Return [x, y] of the center of cell containing provided text 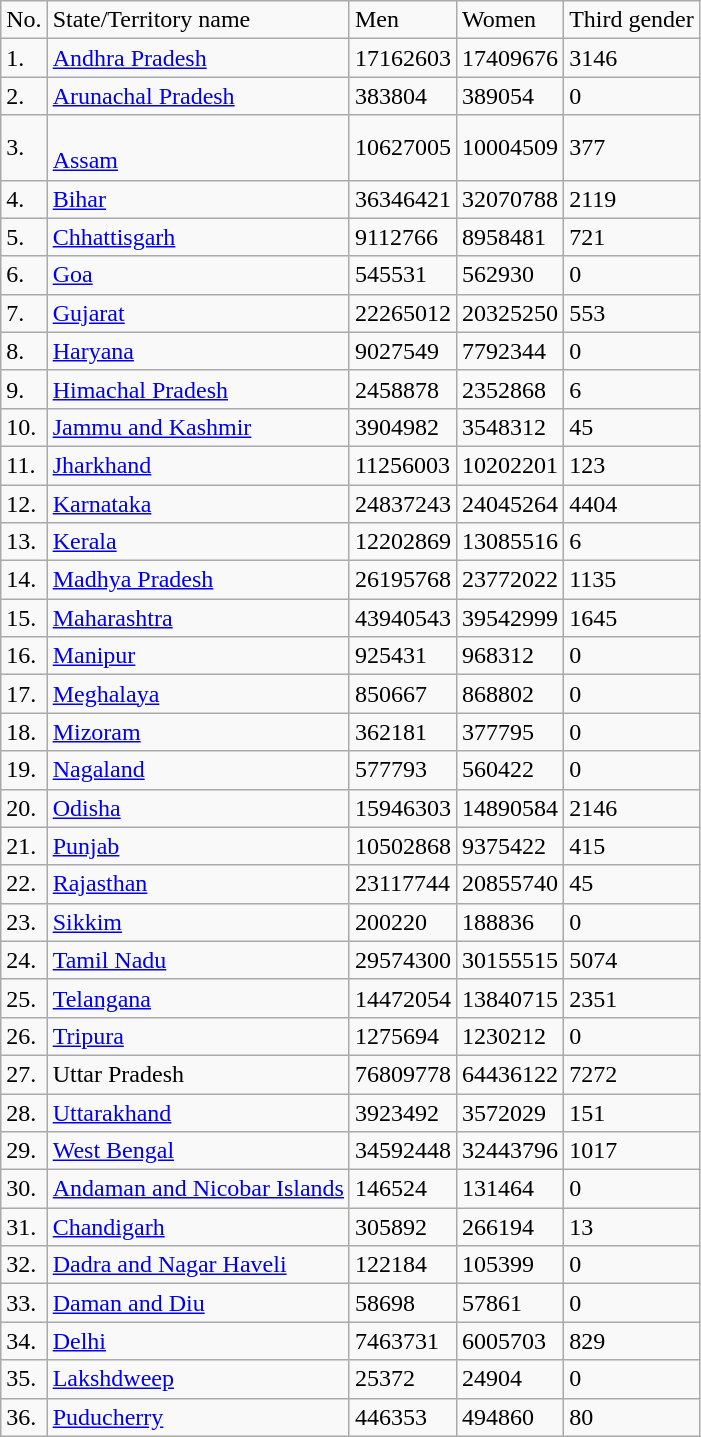
868802 [510, 694]
305892 [402, 1227]
Punjab [198, 846]
14. [24, 580]
Puducherry [198, 1417]
829 [632, 1341]
415 [632, 846]
377795 [510, 732]
5074 [632, 960]
23. [24, 922]
13085516 [510, 542]
13840715 [510, 998]
7463731 [402, 1341]
10627005 [402, 148]
20. [24, 808]
Uttarakhand [198, 1113]
West Bengal [198, 1151]
2351 [632, 998]
Rajasthan [198, 884]
20855740 [510, 884]
10502868 [402, 846]
Nagaland [198, 770]
12. [24, 503]
131464 [510, 1189]
2. [24, 96]
11256003 [402, 465]
6. [24, 275]
4404 [632, 503]
560422 [510, 770]
Delhi [198, 1341]
24. [24, 960]
389054 [510, 96]
562930 [510, 275]
Manipur [198, 656]
22. [24, 884]
64436122 [510, 1074]
25372 [402, 1379]
Uttar Pradesh [198, 1074]
12202869 [402, 542]
80 [632, 1417]
24045264 [510, 503]
Assam [198, 148]
8. [24, 351]
Andaman and Nicobar Islands [198, 1189]
24837243 [402, 503]
6005703 [510, 1341]
Telangana [198, 998]
10. [24, 427]
494860 [510, 1417]
26. [24, 1036]
Bihar [198, 199]
16. [24, 656]
4. [24, 199]
1. [24, 58]
23772022 [510, 580]
Men [402, 20]
2146 [632, 808]
3146 [632, 58]
Andhra Pradesh [198, 58]
14890584 [510, 808]
23117744 [402, 884]
Tamil Nadu [198, 960]
8958481 [510, 237]
151 [632, 1113]
17162603 [402, 58]
58698 [402, 1303]
29574300 [402, 960]
850667 [402, 694]
9375422 [510, 846]
Himachal Pradesh [198, 389]
35. [24, 1379]
Arunachal Pradesh [198, 96]
577793 [402, 770]
43940543 [402, 618]
105399 [510, 1265]
17409676 [510, 58]
3548312 [510, 427]
Jammu and Kashmir [198, 427]
No. [24, 20]
3. [24, 148]
200220 [402, 922]
1017 [632, 1151]
377 [632, 148]
1645 [632, 618]
Dadra and Nagar Haveli [198, 1265]
7. [24, 313]
188836 [510, 922]
13. [24, 542]
76809778 [402, 1074]
14472054 [402, 998]
Karnataka [198, 503]
20325250 [510, 313]
Mizoram [198, 732]
Daman and Diu [198, 1303]
Lakshdweep [198, 1379]
5. [24, 237]
721 [632, 237]
11. [24, 465]
383804 [402, 96]
18. [24, 732]
15946303 [402, 808]
123 [632, 465]
Tripura [198, 1036]
26195768 [402, 580]
Haryana [198, 351]
146524 [402, 1189]
Sikkim [198, 922]
10202201 [510, 465]
34. [24, 1341]
13 [632, 1227]
36. [24, 1417]
31. [24, 1227]
15. [24, 618]
2458878 [402, 389]
9. [24, 389]
24904 [510, 1379]
32. [24, 1265]
Third gender [632, 20]
2119 [632, 199]
25. [24, 998]
Jharkhand [198, 465]
3904982 [402, 427]
553 [632, 313]
32070788 [510, 199]
32443796 [510, 1151]
30. [24, 1189]
9027549 [402, 351]
266194 [510, 1227]
1135 [632, 580]
29. [24, 1151]
Kerala [198, 542]
28. [24, 1113]
33. [24, 1303]
2352868 [510, 389]
968312 [510, 656]
17. [24, 694]
57861 [510, 1303]
Chandigarh [198, 1227]
34592448 [402, 1151]
39542999 [510, 618]
446353 [402, 1417]
22265012 [402, 313]
3572029 [510, 1113]
9112766 [402, 237]
30155515 [510, 960]
19. [24, 770]
122184 [402, 1265]
925431 [402, 656]
Goa [198, 275]
36346421 [402, 199]
7272 [632, 1074]
3923492 [402, 1113]
10004509 [510, 148]
Maharashtra [198, 618]
Odisha [198, 808]
7792344 [510, 351]
545531 [402, 275]
21. [24, 846]
1230212 [510, 1036]
Meghalaya [198, 694]
Women [510, 20]
Madhya Pradesh [198, 580]
State/Territory name [198, 20]
1275694 [402, 1036]
Chhattisgarh [198, 237]
Gujarat [198, 313]
27. [24, 1074]
362181 [402, 732]
